Capture the cell that displays the provided text and extract its (x, y) central coordinate. 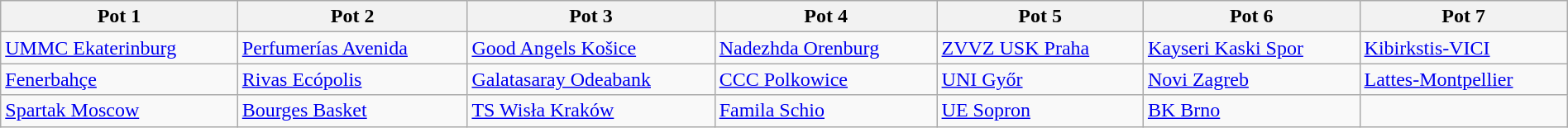
Good Angels Košice (590, 48)
Bourges Basket (352, 111)
Perfumerías Avenida (352, 48)
Pot 3 (590, 17)
ZVVZ USK Praha (1040, 48)
Kibirkstis-VICI (1464, 48)
Kayseri Kaski Spor (1251, 48)
Pot 1 (119, 17)
BK Brno (1251, 111)
Galatasaray Odeabank (590, 79)
Pot 5 (1040, 17)
Rivas Ecópolis (352, 79)
CCC Polkowice (825, 79)
Pot 7 (1464, 17)
Pot 4 (825, 17)
TS Wisła Kraków (590, 111)
Fenerbahçe (119, 79)
UE Sopron (1040, 111)
UMMC Ekaterinburg (119, 48)
Nadezhda Orenburg (825, 48)
Pot 2 (352, 17)
Famila Schio (825, 111)
UNI Győr (1040, 79)
Pot 6 (1251, 17)
Lattes-Montpellier (1464, 79)
Spartak Moscow (119, 111)
Novi Zagreb (1251, 79)
